Pinpoint the cell where the given text exists, returning its [X, Y] midpoint coordinate. 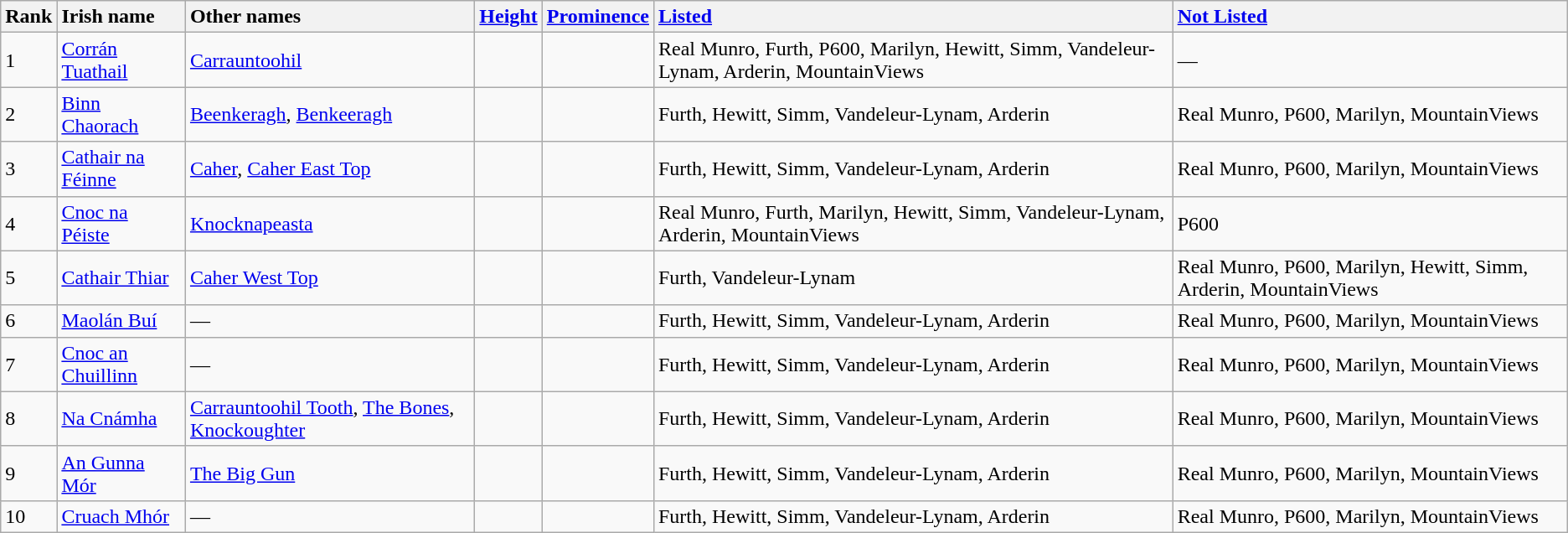
Maolán Buí [121, 321]
Cathair Thiar [121, 278]
Beenkeragh, Benkeeragh [330, 114]
Real Munro, Furth, Marilyn, Hewitt, Simm, Vandeleur-Lynam, Arderin, MountainViews [913, 223]
4 [28, 223]
Prominence [598, 17]
10 [28, 516]
Furth, Vandeleur-Lynam [913, 278]
3 [28, 169]
Cathair na Féinne [121, 169]
Binn Chaorach [121, 114]
6 [28, 321]
Other names [330, 17]
Real Munro, P600, Marilyn, Hewitt, Simm, Arderin, MountainViews [1370, 278]
1 [28, 60]
Knocknapeasta [330, 223]
Listed [913, 17]
Na Cnámha [121, 419]
An Gunna Mór [121, 473]
The Big Gun [330, 473]
Height [508, 17]
Carrauntoohil [330, 60]
2 [28, 114]
Rank [28, 17]
Corrán Tuathail [121, 60]
Real Munro, Furth, P600, Marilyn, Hewitt, Simm, Vandeleur-Lynam, Arderin, MountainViews [913, 60]
Caher West Top [330, 278]
9 [28, 473]
8 [28, 419]
Not Listed [1370, 17]
7 [28, 364]
Cnoc an Chuillinn [121, 364]
P600 [1370, 223]
Irish name [121, 17]
Carrauntoohil Tooth, The Bones, Knockoughter [330, 419]
5 [28, 278]
Caher, Caher East Top [330, 169]
Cnoc na Péiste [121, 223]
Cruach Mhór [121, 516]
